Extract the [x, y] coordinate from the center of the cell holding the provided text.  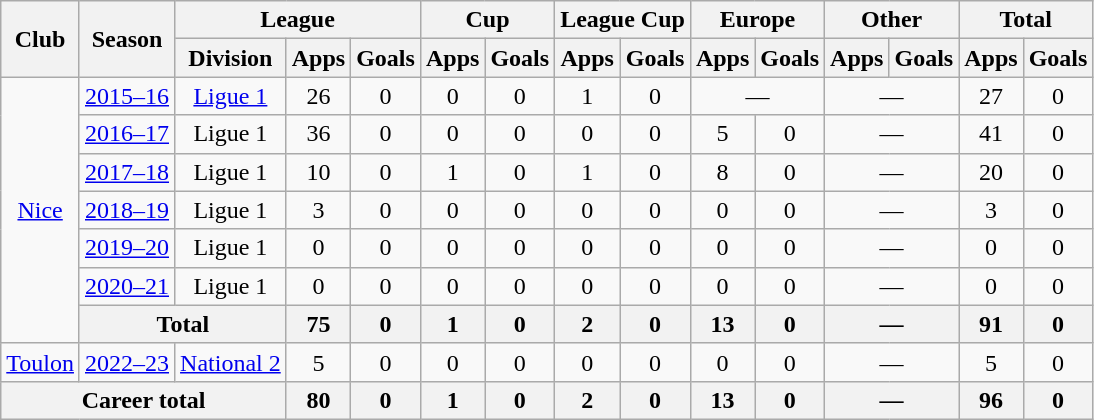
Club [40, 39]
Other [892, 20]
8 [722, 172]
2019–20 [126, 248]
2020–21 [126, 286]
2022–23 [126, 362]
2015–16 [126, 96]
75 [318, 324]
Division [231, 58]
League [298, 20]
91 [991, 324]
Europe [757, 20]
Cup [487, 20]
Nice [40, 210]
27 [991, 96]
Season [126, 39]
National 2 [231, 362]
41 [991, 134]
10 [318, 172]
2016–17 [126, 134]
26 [318, 96]
Toulon [40, 362]
2018–19 [126, 210]
36 [318, 134]
80 [318, 400]
2017–18 [126, 172]
20 [991, 172]
League Cup [623, 20]
Career total [144, 400]
96 [991, 400]
